Determine the [x, y] coordinate at the center of the cell enclosing the given text.  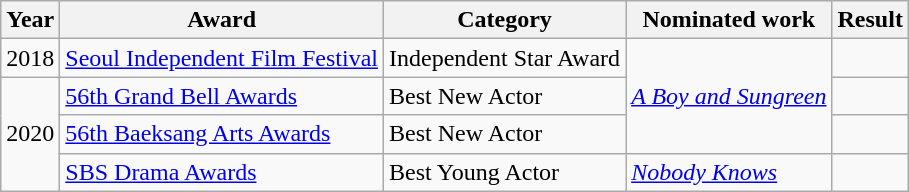
56th Grand Bell Awards [222, 96]
Nobody Knows [729, 172]
Year [30, 20]
Independent Star Award [505, 58]
Award [222, 20]
Seoul Independent Film Festival [222, 58]
Category [505, 20]
Result [870, 20]
SBS Drama Awards [222, 172]
2018 [30, 58]
A Boy and Sungreen [729, 96]
Nominated work [729, 20]
2020 [30, 134]
56th Baeksang Arts Awards [222, 134]
Best Young Actor [505, 172]
